Provide the [X, Y] coordinate of the cell's center where the given text is located.  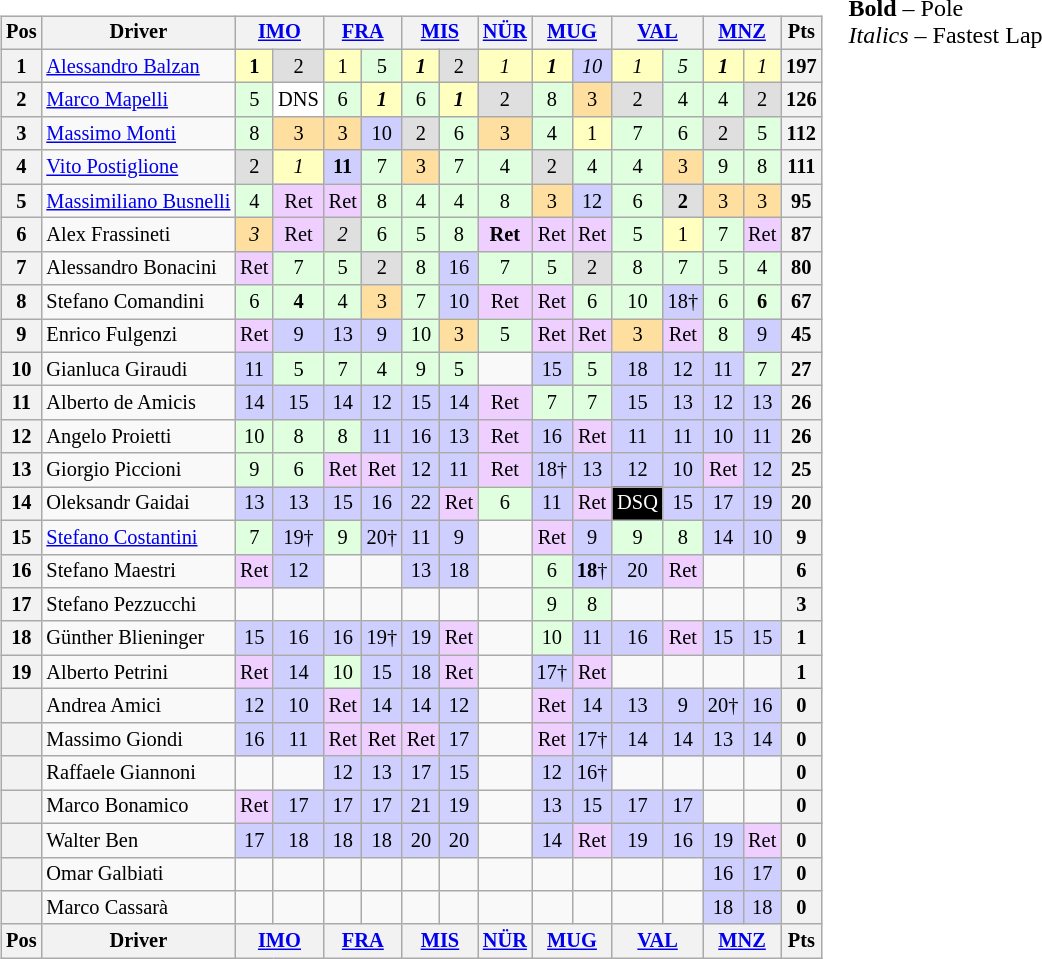
45 [801, 336]
Alberto de Amicis [138, 403]
Giorgio Piccioni [138, 470]
27 [801, 369]
Stefano Pezzucchi [138, 605]
Raffaele Giannoni [138, 773]
Marco Mapelli [138, 100]
Alberto Petrini [138, 672]
21 [421, 807]
112 [801, 134]
Walter Ben [138, 840]
126 [801, 100]
Marco Cassarà [138, 908]
87 [801, 235]
DNS [298, 100]
Stefano Maestri [138, 571]
111 [801, 167]
Enrico Fulgenzi [138, 336]
Alessandro Bonacini [138, 268]
DSQ [637, 504]
197 [801, 66]
95 [801, 201]
Marco Bonamico [138, 807]
Angelo Proietti [138, 437]
Stefano Comandini [138, 302]
Alessandro Balzan [138, 66]
Andrea Amici [138, 706]
Günther Blieninger [138, 638]
Omar Galbiati [138, 874]
22 [421, 504]
Oleksandr Gaidai [138, 504]
Massimiliano Busnelli [138, 201]
Stefano Costantini [138, 537]
16† [592, 773]
Massimo Giondi [138, 739]
Gianluca Giraudi [138, 369]
Vito Postiglione [138, 167]
Massimo Monti [138, 134]
67 [801, 302]
80 [801, 268]
Alex Frassineti [138, 235]
25 [801, 470]
